Detect which cell encompasses the target text, then output its (x, y) center coordinate. 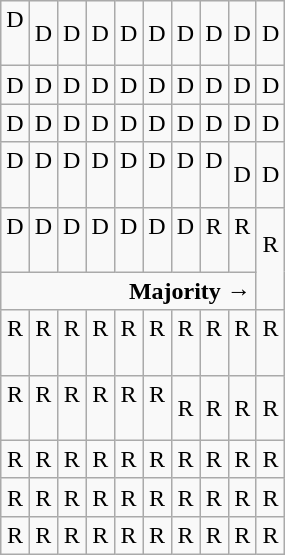
Majority → (129, 291)
